Return [x, y] of the center of cell containing provided text 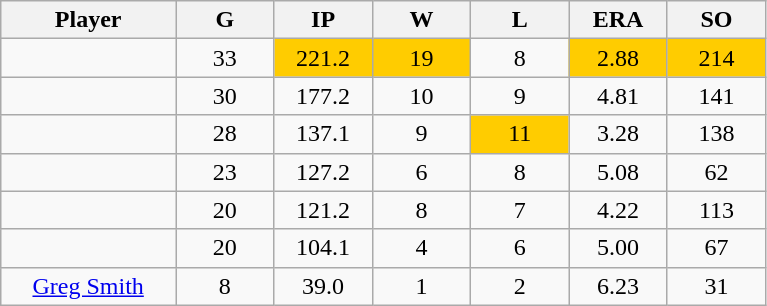
31 [716, 286]
11 [520, 134]
2 [520, 286]
SO [716, 20]
4.81 [618, 96]
5.00 [618, 248]
Greg Smith [88, 286]
214 [716, 58]
177.2 [323, 96]
2.88 [618, 58]
67 [716, 248]
3.28 [618, 134]
33 [225, 58]
1 [421, 286]
ERA [618, 20]
39.0 [323, 286]
137.1 [323, 134]
23 [225, 172]
28 [225, 134]
G [225, 20]
4 [421, 248]
62 [716, 172]
W [421, 20]
4.22 [618, 210]
138 [716, 134]
127.2 [323, 172]
7 [520, 210]
5.08 [618, 172]
Player [88, 20]
IP [323, 20]
104.1 [323, 248]
6.23 [618, 286]
121.2 [323, 210]
30 [225, 96]
141 [716, 96]
10 [421, 96]
113 [716, 210]
L [520, 20]
19 [421, 58]
221.2 [323, 58]
